Identify which cell holds the provided text, then report its (X, Y) central coordinate. 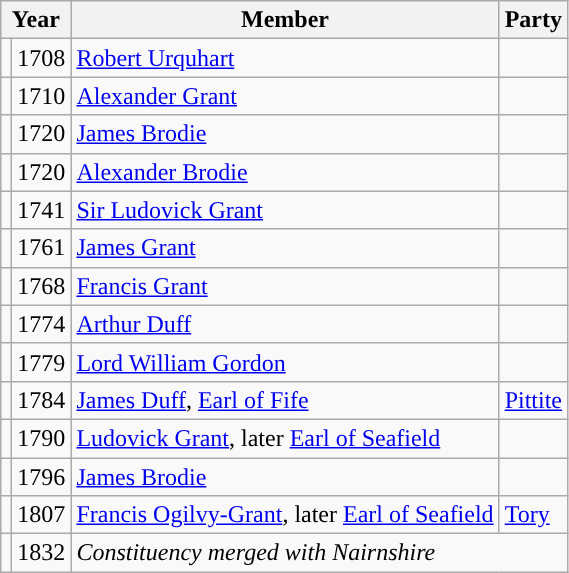
1774 (42, 324)
1807 (42, 515)
Sir Ludovick Grant (285, 210)
1708 (42, 58)
1768 (42, 286)
Francis Ogilvy-Grant, later Earl of Seafield (285, 515)
Party (533, 20)
Arthur Duff (285, 324)
Member (285, 20)
1741 (42, 210)
1710 (42, 96)
Pittite (533, 400)
1761 (42, 248)
Francis Grant (285, 286)
Robert Urquhart (285, 58)
Ludovick Grant, later Earl of Seafield (285, 438)
1796 (42, 477)
Alexander Brodie (285, 172)
1784 (42, 400)
James Duff, Earl of Fife (285, 400)
Lord William Gordon (285, 362)
Tory (533, 515)
Alexander Grant (285, 96)
1832 (42, 553)
1779 (42, 362)
Year (36, 20)
Constituency merged with Nairnshire (320, 553)
James Grant (285, 248)
1790 (42, 438)
